Identify which cell holds the provided text, then report its (X, Y) central coordinate. 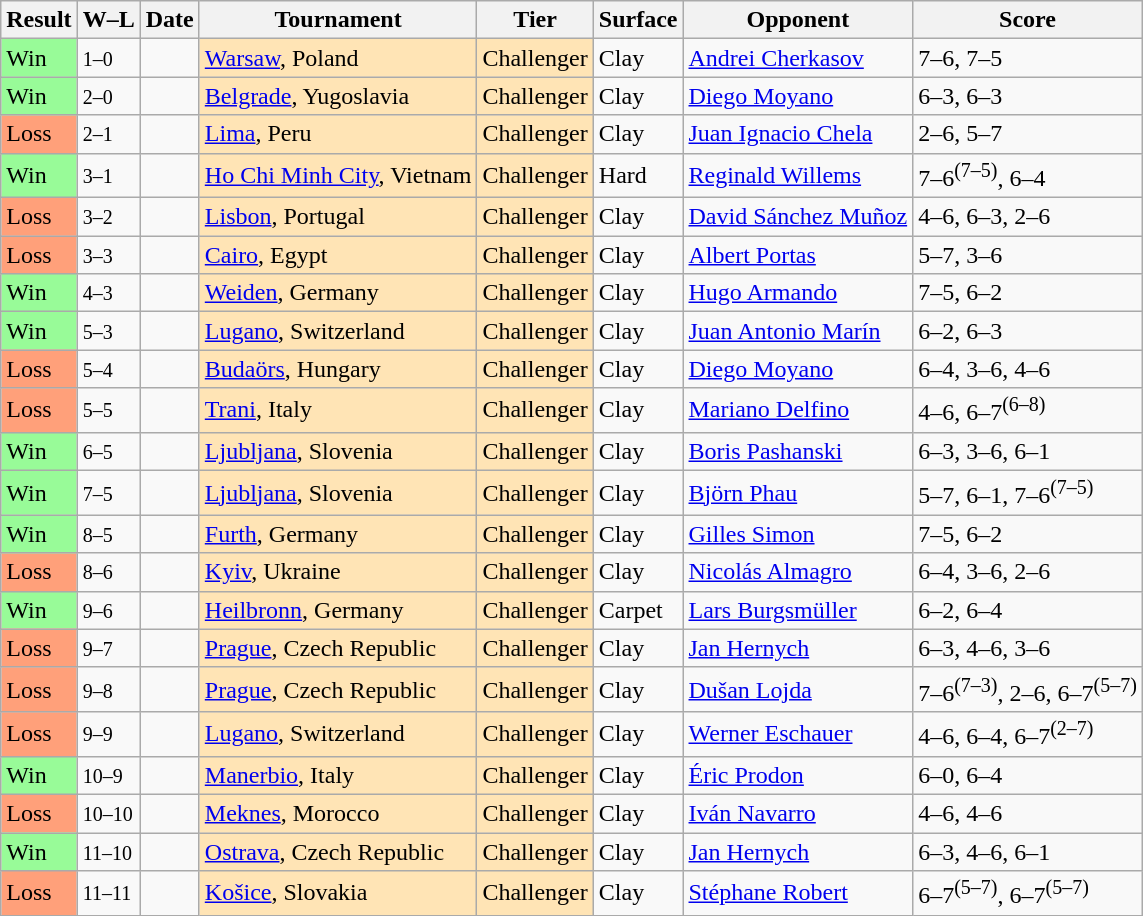
Date (170, 20)
Score (1028, 20)
7–6(7–3), 2–6, 6–7(5–7) (1028, 690)
6–0, 6–4 (1028, 775)
4–6, 6–3, 2–6 (1028, 217)
4–6, 4–6 (1028, 813)
2–1 (108, 134)
7–6(7–5), 6–4 (1028, 176)
Mariano Delfino (798, 410)
4–6, 6–4, 6–7(2–7) (1028, 734)
Reginald Willems (798, 176)
Juan Antonio Marín (798, 331)
Result (39, 20)
Opponent (798, 20)
8–6 (108, 572)
4–6, 6–7(6–8) (1028, 410)
6–4, 3–6, 4–6 (1028, 369)
W–L (108, 20)
8–5 (108, 534)
6–3, 4–6, 3–6 (1028, 648)
Carpet (638, 610)
Iván Navarro (798, 813)
Ho Chi Minh City, Vietnam (338, 176)
Warsaw, Poland (338, 58)
6–2, 6–3 (1028, 331)
9–7 (108, 648)
11–10 (108, 852)
6–5 (108, 451)
Furth, Germany (338, 534)
Éric Prodon (798, 775)
Björn Phau (798, 492)
10–10 (108, 813)
3–1 (108, 176)
Cairo, Egypt (338, 255)
3–2 (108, 217)
Košice, Slovakia (338, 894)
Juan Ignacio Chela (798, 134)
6–4, 3–6, 2–6 (1028, 572)
Budaörs, Hungary (338, 369)
Dušan Lojda (798, 690)
Hard (638, 176)
4–3 (108, 293)
Tournament (338, 20)
Lars Burgsmüller (798, 610)
Surface (638, 20)
5–7, 3–6 (1028, 255)
Manerbio, Italy (338, 775)
Boris Pashanski (798, 451)
Trani, Italy (338, 410)
Gilles Simon (798, 534)
9–9 (108, 734)
Lima, Peru (338, 134)
Lisbon, Portugal (338, 217)
Kyiv, Ukraine (338, 572)
Ostrava, Czech Republic (338, 852)
Stéphane Robert (798, 894)
6–7(5–7), 6–7(5–7) (1028, 894)
9–8 (108, 690)
7–5 (108, 492)
Belgrade, Yugoslavia (338, 96)
6–3, 3–6, 6–1 (1028, 451)
5–5 (108, 410)
Hugo Armando (798, 293)
2–0 (108, 96)
5–3 (108, 331)
2–6, 5–7 (1028, 134)
David Sánchez Muñoz (798, 217)
5–7, 6–1, 7–6(7–5) (1028, 492)
7–6, 7–5 (1028, 58)
10–9 (108, 775)
Meknes, Morocco (338, 813)
Andrei Cherkasov (798, 58)
Werner Eschauer (798, 734)
6–3, 6–3 (1028, 96)
6–3, 4–6, 6–1 (1028, 852)
6–2, 6–4 (1028, 610)
Nicolás Almagro (798, 572)
Tier (535, 20)
Weiden, Germany (338, 293)
9–6 (108, 610)
5–4 (108, 369)
11–11 (108, 894)
3–3 (108, 255)
Heilbronn, Germany (338, 610)
1–0 (108, 58)
Albert Portas (798, 255)
